Capture the cell that displays the provided text and extract its (x, y) central coordinate. 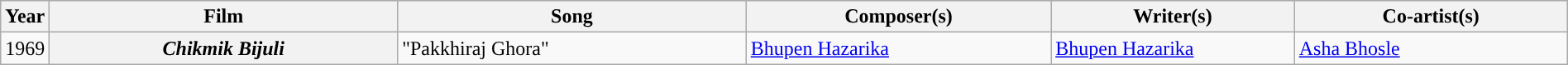
Song (572, 17)
Year (25, 17)
Chikmik Bijuli (223, 48)
Film (223, 17)
1969 (25, 48)
Composer(s) (898, 17)
"Pakkhiraj Ghora" (572, 48)
Writer(s) (1173, 17)
Co-artist(s) (1431, 17)
Asha Bhosle (1431, 48)
